Find where the given text appears and provide that cell's center as (x, y) coordinate. 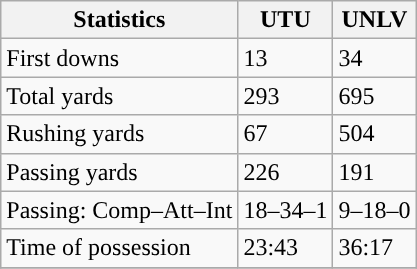
36:17 (374, 248)
67 (286, 134)
Passing yards (120, 172)
Statistics (120, 20)
Rushing yards (120, 134)
9–18–0 (374, 210)
Time of possession (120, 248)
UNLV (374, 20)
18–34–1 (286, 210)
226 (286, 172)
695 (374, 96)
293 (286, 96)
13 (286, 58)
191 (374, 172)
Total yards (120, 96)
34 (374, 58)
504 (374, 134)
Passing: Comp–Att–Int (120, 210)
23:43 (286, 248)
First downs (120, 58)
UTU (286, 20)
